Output the (x, y) coordinate of the center of the cell containing the given text.  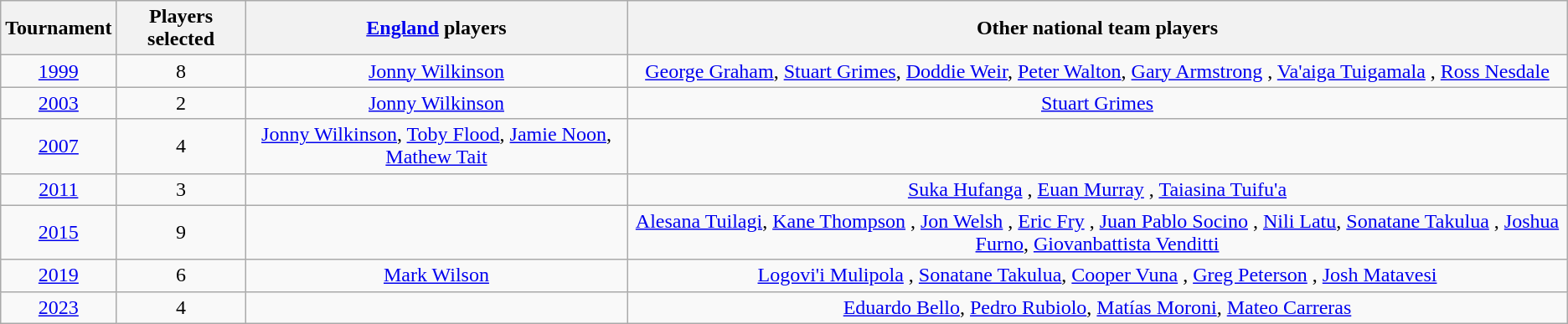
Other national team players (1097, 28)
Mark Wilson (436, 275)
6 (181, 275)
Jonny Wilkinson, Toby Flood, Jamie Noon, Mathew Tait (436, 146)
Suka Hufanga , Euan Murray , Taiasina Tuifu'a (1097, 189)
1999 (59, 71)
9 (181, 233)
8 (181, 71)
Players selected (181, 28)
2019 (59, 275)
2003 (59, 103)
England players (436, 28)
Alesana Tuilagi, Kane Thompson , Jon Welsh , Eric Fry , Juan Pablo Socino , Nili Latu, Sonatane Takulua , Joshua Furno, Giovanbattista Venditti (1097, 233)
Logovi'i Mulipola , Sonatane Takulua, Cooper Vuna , Greg Peterson , Josh Matavesi (1097, 275)
Tournament (59, 28)
George Graham, Stuart Grimes, Doddie Weir, Peter Walton, Gary Armstrong , Va'aiga Tuigamala , Ross Nesdale (1097, 71)
2011 (59, 189)
2 (181, 103)
Eduardo Bello, Pedro Rubiolo, Matías Moroni, Mateo Carreras (1097, 307)
2023 (59, 307)
2007 (59, 146)
3 (181, 189)
2015 (59, 233)
Stuart Grimes (1097, 103)
